Identify which cell holds the provided text, then report its (x, y) central coordinate. 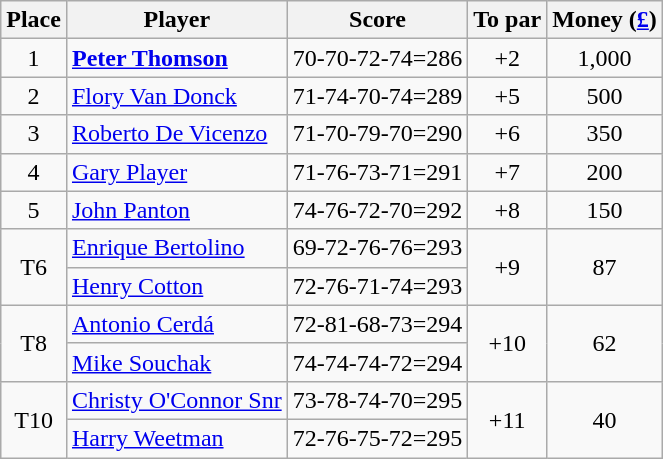
T10 (34, 419)
73-78-74-70=295 (378, 400)
2 (34, 96)
Enrique Bertolino (176, 248)
Mike Souchak (176, 362)
+9 (508, 267)
200 (605, 172)
3 (34, 134)
Peter Thomson (176, 58)
74-76-72-70=292 (378, 210)
74-74-74-72=294 (378, 362)
Score (378, 20)
+6 (508, 134)
72-76-71-74=293 (378, 286)
+8 (508, 210)
T6 (34, 267)
87 (605, 267)
+10 (508, 343)
150 (605, 210)
Henry Cotton (176, 286)
69-72-76-76=293 (378, 248)
500 (605, 96)
Flory Van Donck (176, 96)
1 (34, 58)
71-76-73-71=291 (378, 172)
Antonio Cerdá (176, 324)
70-70-72-74=286 (378, 58)
72-81-68-73=294 (378, 324)
+7 (508, 172)
Money (£) (605, 20)
+2 (508, 58)
72-76-75-72=295 (378, 438)
40 (605, 419)
Gary Player (176, 172)
+5 (508, 96)
5 (34, 210)
1,000 (605, 58)
To par (508, 20)
71-74-70-74=289 (378, 96)
Player (176, 20)
71-70-79-70=290 (378, 134)
John Panton (176, 210)
Roberto De Vicenzo (176, 134)
Harry Weetman (176, 438)
Christy O'Connor Snr (176, 400)
+11 (508, 419)
T8 (34, 343)
Place (34, 20)
350 (605, 134)
62 (605, 343)
4 (34, 172)
